Extract the [X, Y] coordinate from the center of the cell holding the provided text.  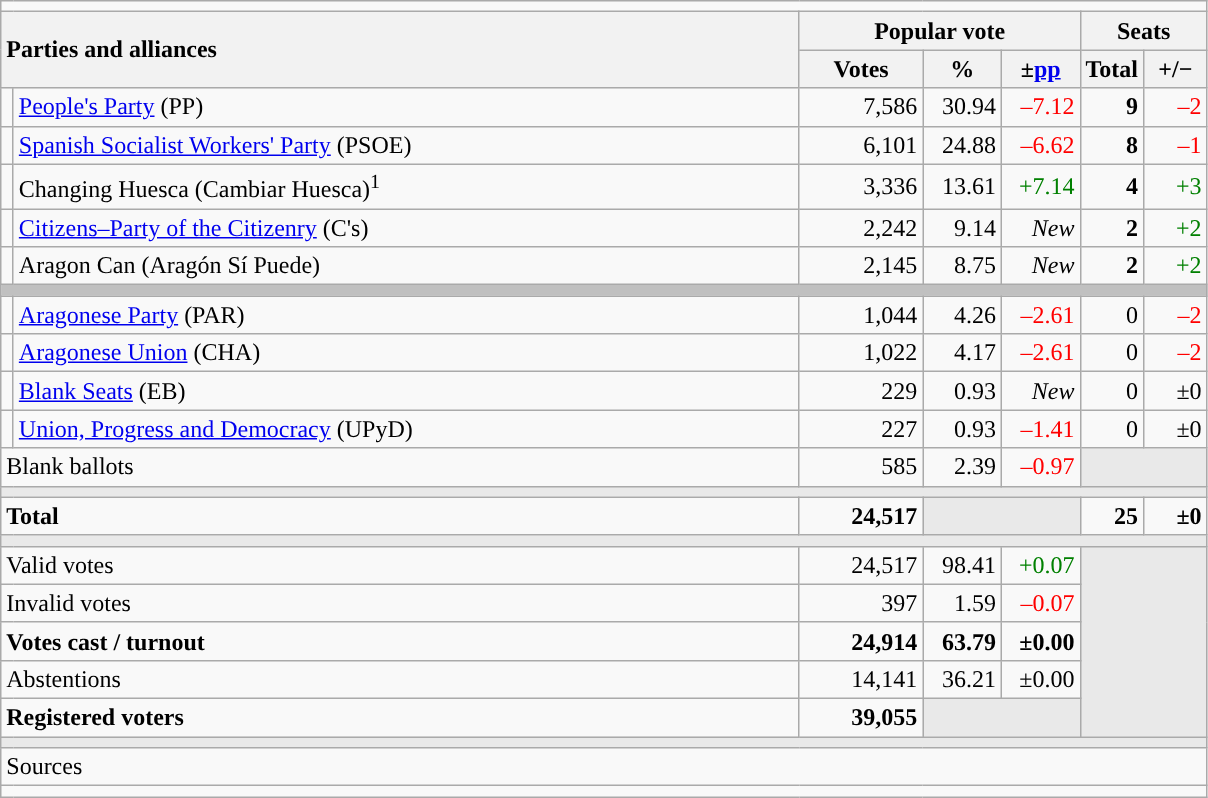
3,336 [861, 186]
–7.12 [1040, 107]
229 [861, 391]
–1 [1176, 145]
Aragonese Union (CHA) [406, 353]
24,914 [861, 641]
63.79 [962, 641]
227 [861, 429]
Seats [1144, 31]
9.14 [962, 228]
25 [1112, 516]
24.88 [962, 145]
Registered voters [400, 718]
Parties and alliances [400, 50]
4.17 [962, 353]
Popular vote [940, 31]
14,141 [861, 679]
13.61 [962, 186]
+7.14 [1040, 186]
4 [1112, 186]
Invalid votes [400, 603]
8 [1112, 145]
% [962, 69]
±pp [1040, 69]
2,242 [861, 228]
39,055 [861, 718]
Aragonese Party (PAR) [406, 315]
30.94 [962, 107]
Valid votes [400, 565]
–6.62 [1040, 145]
1,022 [861, 353]
7,586 [861, 107]
–0.07 [1040, 603]
Spanish Socialist Workers' Party (PSOE) [406, 145]
397 [861, 603]
+/− [1176, 69]
585 [861, 467]
98.41 [962, 565]
2,145 [861, 266]
1.59 [962, 603]
6,101 [861, 145]
Votes cast / turnout [400, 641]
–1.41 [1040, 429]
Blank Seats (EB) [406, 391]
Sources [604, 767]
4.26 [962, 315]
Blank ballots [400, 467]
Changing Huesca (Cambiar Huesca)1 [406, 186]
Aragon Can (Aragón Sí Puede) [406, 266]
1,044 [861, 315]
9 [1112, 107]
36.21 [962, 679]
8.75 [962, 266]
People's Party (PP) [406, 107]
Citizens–Party of the Citizenry (C's) [406, 228]
Votes [861, 69]
Abstentions [400, 679]
+3 [1176, 186]
Union, Progress and Democracy (UPyD) [406, 429]
2.39 [962, 467]
–0.97 [1040, 467]
+0.07 [1040, 565]
